Search for the cell housing the specified text and yield its (X, Y) center coordinate. 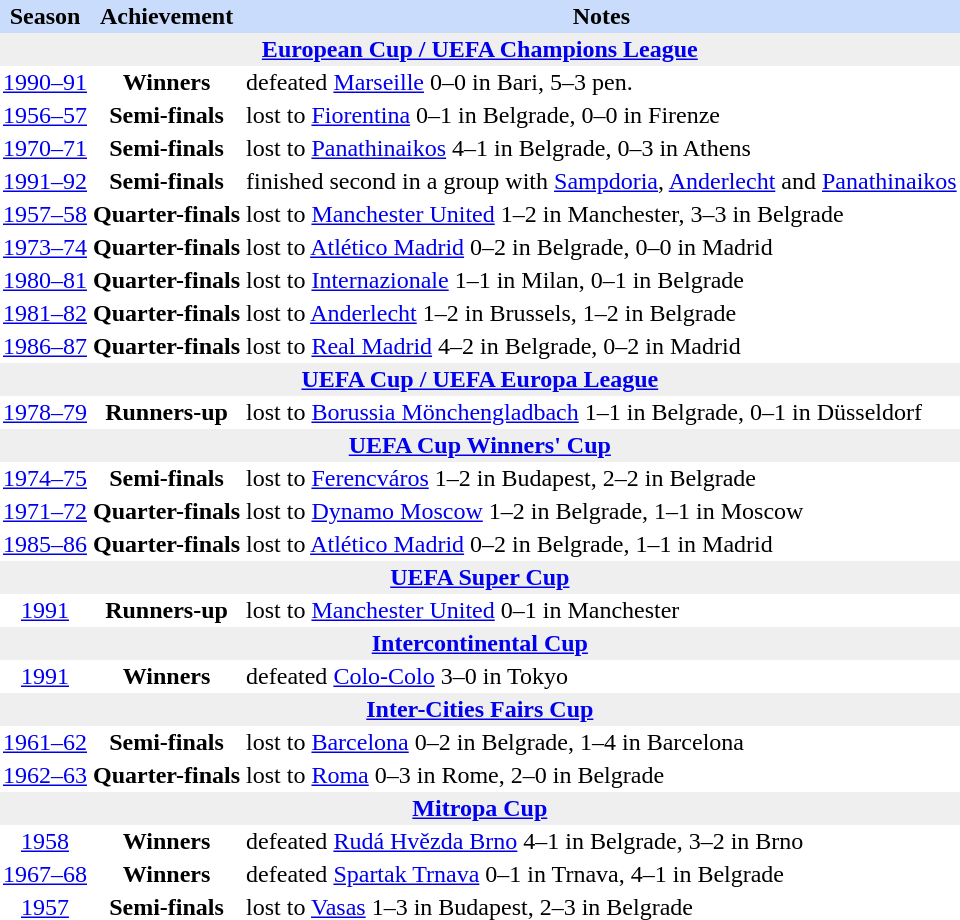
lost to Ferencváros 1–2 in Budapest, 2–2 in Belgrade (602, 478)
1980–81 (45, 280)
European Cup / UEFA Champions League (480, 50)
Season (45, 16)
Intercontinental Cup (480, 644)
lost to Barcelona 0–2 in Belgrade, 1–4 in Barcelona (602, 742)
lost to Manchester United 0–1 in Manchester (602, 610)
defeated Rudá Hvězda Brno 4–1 in Belgrade, 3–2 in Brno (602, 842)
lost to Fiorentina 0–1 in Belgrade, 0–0 in Firenze (602, 116)
lost to Atlético Madrid 0–2 in Belgrade, 1–1 in Madrid (602, 544)
1985–86 (45, 544)
1990–91 (45, 82)
1962–63 (45, 776)
finished second in a group with Sampdoria, Anderlecht and Panathinaikos (602, 182)
UEFA Cup / UEFA Europa League (480, 380)
1986–87 (45, 346)
1958 (45, 842)
lost to Panathinaikos 4–1 in Belgrade, 0–3 in Athens (602, 148)
1991–92 (45, 182)
UEFA Cup Winners' Cup (480, 446)
1957–58 (45, 214)
1961–62 (45, 742)
Notes (602, 16)
1967–68 (45, 874)
lost to Roma 0–3 in Rome, 2–0 in Belgrade (602, 776)
lost to Real Madrid 4–2 in Belgrade, 0–2 in Madrid (602, 346)
1971–72 (45, 512)
lost to Dynamo Moscow 1–2 in Belgrade, 1–1 in Moscow (602, 512)
lost to Anderlecht 1–2 in Brussels, 1–2 in Belgrade (602, 314)
defeated Spartak Trnava 0–1 in Trnava, 4–1 in Belgrade (602, 874)
defeated Colo-Colo 3–0 in Tokyo (602, 676)
1970–71 (45, 148)
1981–82 (45, 314)
lost to Atlético Madrid 0–2 in Belgrade, 0–0 in Madrid (602, 248)
Achievement (166, 16)
1956–57 (45, 116)
lost to Manchester United 1–2 in Manchester, 3–3 in Belgrade (602, 214)
1974–75 (45, 478)
lost to Internazionale 1–1 in Milan, 0–1 in Belgrade (602, 280)
lost to Borussia Mönchengladbach 1–1 in Belgrade, 0–1 in Düsseldorf (602, 412)
1973–74 (45, 248)
Inter-Cities Fairs Cup (480, 710)
defeated Marseille 0–0 in Bari, 5–3 pen. (602, 82)
Mitropa Cup (480, 808)
UEFA Super Cup (480, 578)
1978–79 (45, 412)
